Scan for the cell matching the given text and deliver its (X, Y) coordinate at center. 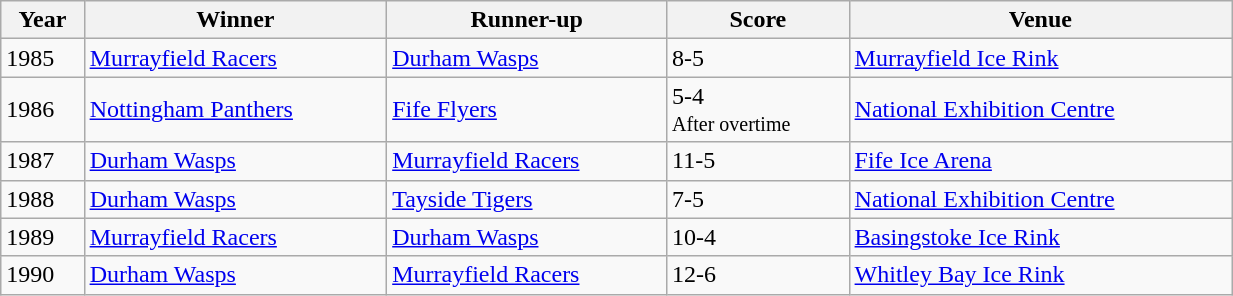
Tayside Tigers (527, 199)
Basingstoke Ice Rink (1040, 237)
7-5 (758, 199)
1987 (42, 161)
Fife Flyers (527, 110)
Winner (236, 20)
Score (758, 20)
12-6 (758, 275)
Fife Ice Arena (1040, 161)
Nottingham Panthers (236, 110)
8-5 (758, 58)
Runner-up (527, 20)
1988 (42, 199)
1986 (42, 110)
5-4After overtime (758, 110)
1989 (42, 237)
Year (42, 20)
1985 (42, 58)
Venue (1040, 20)
10-4 (758, 237)
1990 (42, 275)
11-5 (758, 161)
Whitley Bay Ice Rink (1040, 275)
Murrayfield Ice Rink (1040, 58)
